Extract the [x, y] coordinate from the center of the cell holding the provided text.  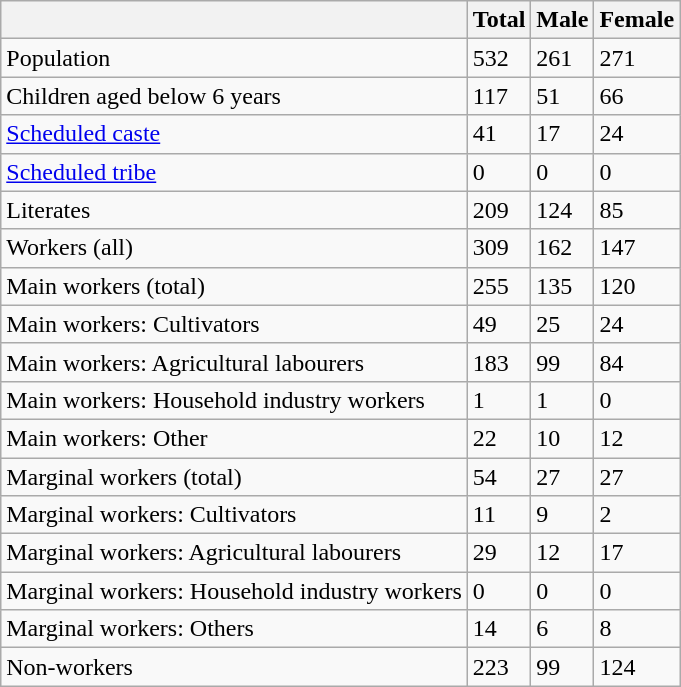
261 [562, 58]
183 [499, 362]
162 [562, 248]
51 [562, 96]
223 [499, 667]
10 [562, 438]
255 [499, 286]
22 [499, 438]
117 [499, 96]
54 [499, 477]
Non-workers [234, 667]
Workers (all) [234, 248]
Total [499, 20]
49 [499, 324]
11 [499, 515]
Male [562, 20]
120 [637, 286]
Main workers: Other [234, 438]
Marginal workers: Agricultural labourers [234, 553]
2 [637, 515]
Main workers: Cultivators [234, 324]
309 [499, 248]
84 [637, 362]
14 [499, 629]
25 [562, 324]
Marginal workers: Cultivators [234, 515]
9 [562, 515]
532 [499, 58]
147 [637, 248]
Literates [234, 210]
66 [637, 96]
Marginal workers (total) [234, 477]
41 [499, 134]
Main workers: Household industry workers [234, 400]
271 [637, 58]
Scheduled tribe [234, 172]
Main workers (total) [234, 286]
209 [499, 210]
Female [637, 20]
6 [562, 629]
85 [637, 210]
Marginal workers: Household industry workers [234, 591]
Population [234, 58]
135 [562, 286]
Marginal workers: Others [234, 629]
29 [499, 553]
Scheduled caste [234, 134]
Main workers: Agricultural labourers [234, 362]
Children aged below 6 years [234, 96]
8 [637, 629]
